From the cell containing the given text, extract its center point as (X, Y) coordinate. 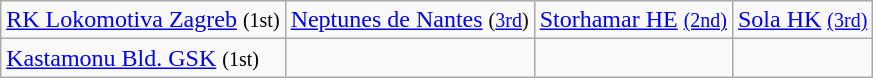
Neptunes de Nantes (3rd) (410, 20)
Kastamonu Bld. GSK (1st) (143, 58)
Storhamar HE (2nd) (633, 20)
RK Lokomotiva Zagreb (1st) (143, 20)
Sola HK (3rd) (802, 20)
